Output the (X, Y) coordinate of the center of the cell containing the given text.  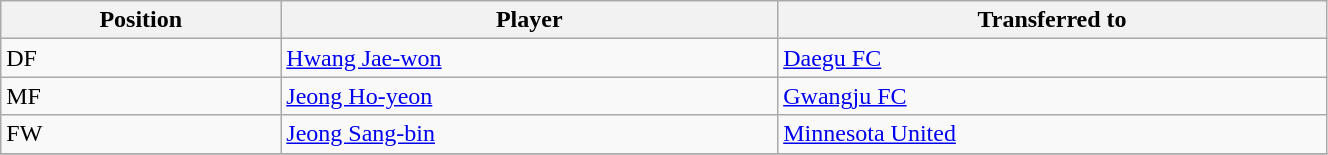
Transferred to (1052, 20)
FW (141, 134)
Jeong Sang-bin (530, 134)
Player (530, 20)
Jeong Ho-yeon (530, 96)
DF (141, 58)
Hwang Jae-won (530, 58)
Minnesota United (1052, 134)
Gwangju FC (1052, 96)
MF (141, 96)
Position (141, 20)
Daegu FC (1052, 58)
